Pinpoint the cell where the given text exists, returning its [x, y] midpoint coordinate. 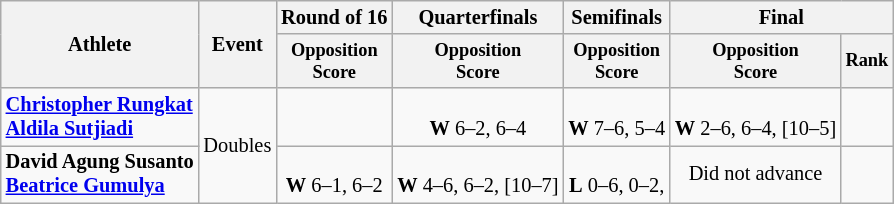
W 7–6, 5–4 [616, 117]
Quarterfinals [478, 17]
W 6–2, 6–4 [478, 117]
W 6–1, 6–2 [334, 174]
Rank [867, 61]
Semifinals [616, 17]
Round of 16 [334, 17]
Doubles [238, 146]
David Agung SusantoBeatrice Gumulya [100, 174]
W 2–6, 6–4, [10–5] [756, 117]
Did not advance [756, 174]
Christopher RungkatAldila Sutjiadi [100, 117]
Final [782, 17]
W 4–6, 6–2, [10–7] [478, 174]
Event [238, 44]
L 0–6, 0–2, [616, 174]
Athlete [100, 44]
